For the text-containing cell, return its midpoint in (x, y) coordinate format. 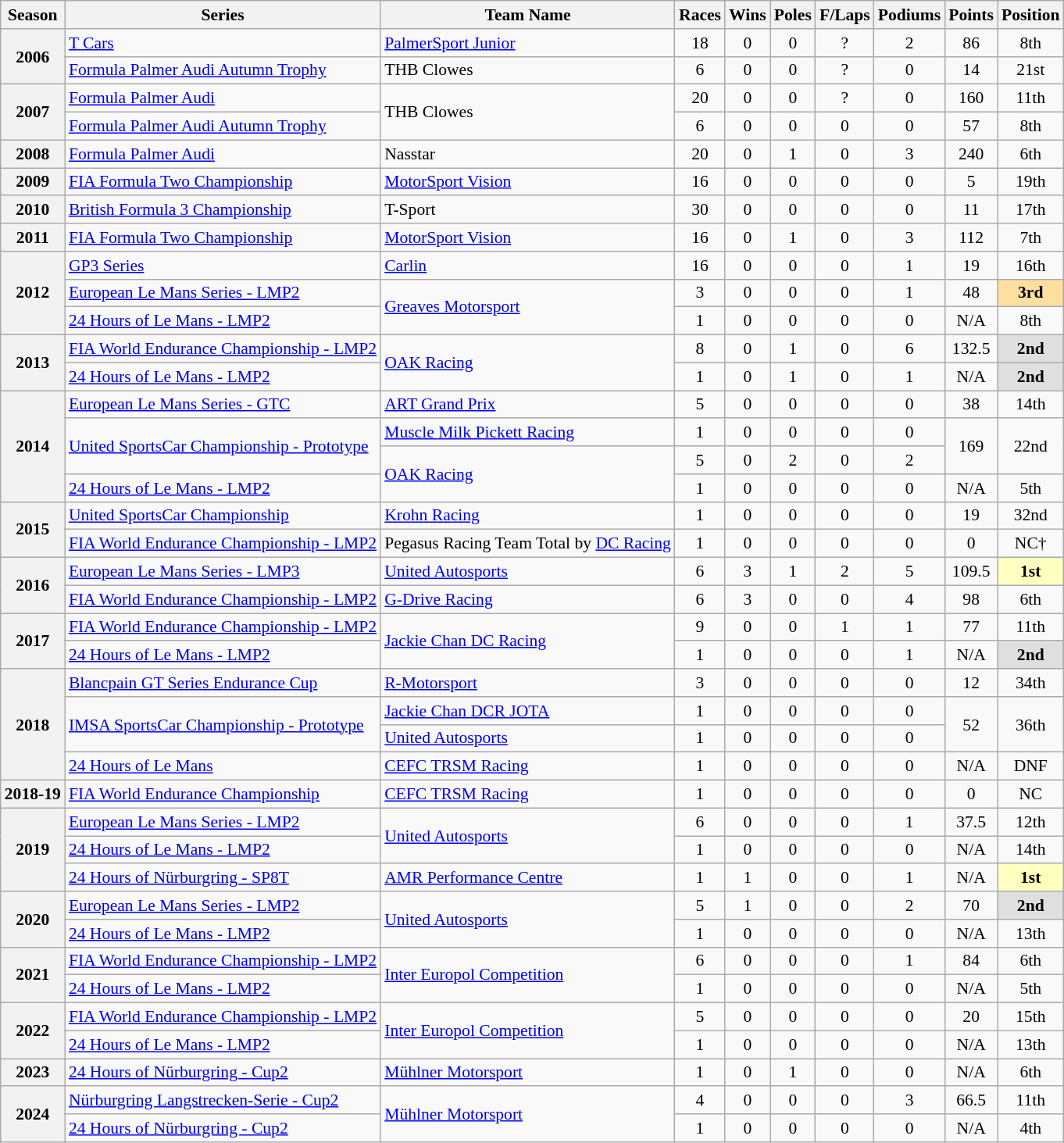
G-Drive Racing (528, 599)
2017 (33, 641)
British Formula 3 Championship (223, 210)
Carlin (528, 266)
Poles (793, 15)
8 (700, 349)
Team Name (528, 15)
24 Hours of Le Mans (223, 766)
14 (971, 70)
132.5 (971, 349)
2023 (33, 1073)
Greaves Motorsport (528, 306)
2019 (33, 850)
2006 (33, 56)
Points (971, 15)
24 Hours of Nürburgring - SP8T (223, 878)
IMSA SportsCar Championship - Prototype (223, 725)
2013 (33, 363)
Jackie Chan DC Racing (528, 641)
2020 (33, 919)
DNF (1030, 766)
2014 (33, 446)
57 (971, 127)
Season (33, 15)
Series (223, 15)
2009 (33, 182)
2008 (33, 154)
15th (1030, 1017)
12 (971, 683)
Nasstar (528, 154)
Blancpain GT Series Endurance Cup (223, 683)
Jackie Chan DCR JOTA (528, 711)
112 (971, 238)
2022 (33, 1031)
European Le Mans Series - LMP3 (223, 572)
2011 (33, 238)
2010 (33, 210)
Podiums (909, 15)
84 (971, 961)
2018-19 (33, 795)
T-Sport (528, 210)
ART Grand Prix (528, 405)
United SportsCar Championship (223, 516)
160 (971, 98)
GP3 Series (223, 266)
2015 (33, 530)
FIA World Endurance Championship (223, 795)
7th (1030, 238)
AMR Performance Centre (528, 878)
2016 (33, 586)
38 (971, 405)
66.5 (971, 1101)
2024 (33, 1114)
21st (1030, 70)
United SportsCar Championship - Prototype (223, 447)
Pegasus Racing Team Total by DC Racing (528, 544)
Muscle Milk Pickett Racing (528, 433)
32nd (1030, 516)
Races (700, 15)
86 (971, 43)
NC (1030, 795)
240 (971, 154)
R-Motorsport (528, 683)
98 (971, 599)
9 (700, 627)
2007 (33, 113)
Krohn Racing (528, 516)
16th (1030, 266)
Wins (748, 15)
PalmerSport Junior (528, 43)
18 (700, 43)
4th (1030, 1128)
2021 (33, 975)
Position (1030, 15)
2012 (33, 294)
12th (1030, 822)
11 (971, 210)
70 (971, 905)
2018 (33, 724)
NC† (1030, 544)
169 (971, 447)
19th (1030, 182)
36th (1030, 725)
48 (971, 293)
77 (971, 627)
22nd (1030, 447)
34th (1030, 683)
109.5 (971, 572)
F/Laps (845, 15)
T Cars (223, 43)
Nürburgring Langstrecken-Serie - Cup2 (223, 1101)
17th (1030, 210)
52 (971, 725)
30 (700, 210)
37.5 (971, 822)
3rd (1030, 293)
European Le Mans Series - GTC (223, 405)
